Find where the given text appears and provide that cell's center as [x, y] coordinate. 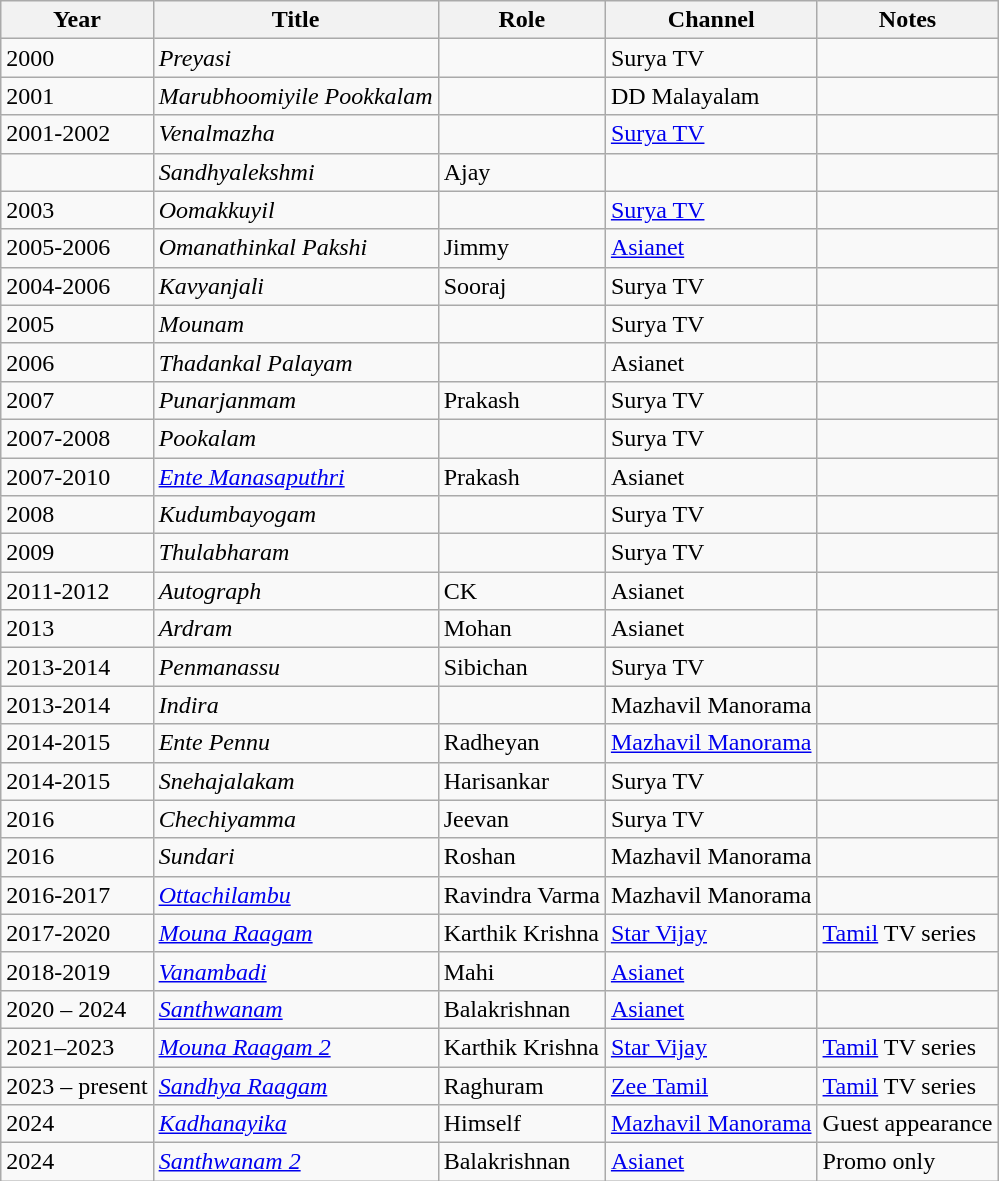
2007-2008 [77, 438]
Notes [908, 20]
Vanambadi [296, 971]
Sandhya Raagam [296, 1085]
Mounam [296, 324]
Kavyanjali [296, 286]
Indira [296, 705]
2000 [77, 58]
Ente Pennu [296, 743]
Preyasi [296, 58]
2017-2020 [77, 933]
Pookalam [296, 438]
Santhwanam 2 [296, 1162]
Chechiyamma [296, 819]
Mohan [522, 629]
Autograph [296, 591]
Mouna Raagam [296, 933]
Ente Manasaputhri [296, 477]
Jeevan [522, 819]
Title [296, 20]
2001-2002 [77, 134]
Sandhyalekshmi [296, 172]
Thadankal Palayam [296, 362]
Sibichan [522, 667]
Thulabharam [296, 553]
Jimmy [522, 248]
Year [77, 20]
DD Malayalam [711, 96]
Harisankar [522, 781]
2007 [77, 400]
2005 [77, 324]
Role [522, 20]
Ajay [522, 172]
Himself [522, 1124]
Mahi [522, 971]
2018-2019 [77, 971]
Kudumbayogam [296, 515]
2005-2006 [77, 248]
Kadhanayika [296, 1124]
2021–2023 [77, 1047]
Raghuram [522, 1085]
Ardram [296, 629]
Promo only [908, 1162]
Guest appearance [908, 1124]
2023 – present [77, 1085]
Ravindra Varma [522, 895]
Punarjanmam [296, 400]
2006 [77, 362]
CK [522, 591]
Radheyan [522, 743]
2004-2006 [77, 286]
Sooraj [522, 286]
Marubhoomiyile Pookkalam [296, 96]
Sundari [296, 857]
Ottachilambu [296, 895]
2020 – 2024 [77, 1009]
Channel [711, 20]
2003 [77, 210]
2011-2012 [77, 591]
2013 [77, 629]
Venalmazha [296, 134]
2008 [77, 515]
2001 [77, 96]
Santhwanam [296, 1009]
Omanathinkal Pakshi [296, 248]
Oomakkuyil [296, 210]
2009 [77, 553]
Penmanassu [296, 667]
2016-2017 [77, 895]
Roshan [522, 857]
Snehajalakam [296, 781]
Mouna Raagam 2 [296, 1047]
Zee Tamil [711, 1085]
2007-2010 [77, 477]
